Output the [X, Y] coordinate of the center of the cell containing the given text.  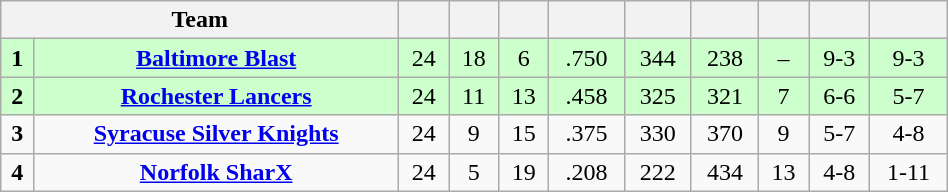
Baltimore Blast [216, 58]
238 [724, 58]
2 [18, 96]
1 [18, 58]
11 [474, 96]
Norfolk SharX [216, 172]
325 [658, 96]
19 [524, 172]
5 [474, 172]
222 [658, 172]
3 [18, 134]
Team [200, 20]
344 [658, 58]
330 [658, 134]
Rochester Lancers [216, 96]
Syracuse Silver Knights [216, 134]
4 [18, 172]
6 [524, 58]
.750 [587, 58]
15 [524, 134]
434 [724, 172]
370 [724, 134]
6-6 [838, 96]
1-11 [908, 172]
321 [724, 96]
– [784, 58]
.458 [587, 96]
7 [784, 96]
.208 [587, 172]
18 [474, 58]
.375 [587, 134]
